Extract the (X, Y) coordinate from the center of the cell holding the provided text.  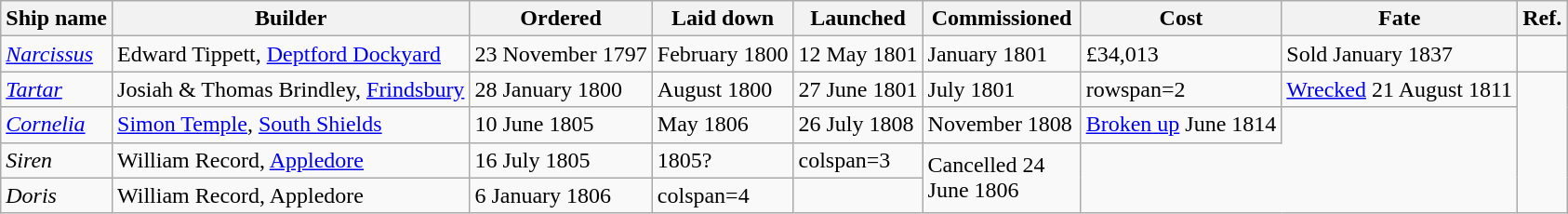
Simon Temple, South Shields (291, 125)
26 July 1808 (857, 125)
10 June 1805 (561, 125)
May 1806 (723, 125)
Ship name (57, 19)
Cancelled 24 June 1806 (1002, 178)
Ordered (561, 19)
27 June 1801 (857, 89)
November 1808 (1002, 125)
Ref. (1542, 19)
£34,013 (1181, 54)
Cost (1181, 19)
Fate (1400, 19)
July 1801 (1002, 89)
Wrecked 21 August 1811 (1400, 89)
colspan=3 (857, 160)
6 January 1806 (561, 195)
Tartar (57, 89)
28 January 1800 (561, 89)
Laid down (723, 19)
Launched (857, 19)
February 1800 (723, 54)
16 July 1805 (561, 160)
23 November 1797 (561, 54)
Builder (291, 19)
Narcissus (57, 54)
1805? (723, 160)
Commissioned (1002, 19)
Doris (57, 195)
Broken up June 1814 (1181, 125)
Josiah & Thomas Brindley, Frindsbury (291, 89)
August 1800 (723, 89)
colspan=4 (723, 195)
January 1801 (1002, 54)
12 May 1801 (857, 54)
Cornelia (57, 125)
Sold January 1837 (1400, 54)
Siren (57, 160)
Edward Tippett, Deptford Dockyard (291, 54)
rowspan=2 (1181, 89)
